Pinpoint the cell where the given text exists, returning its (x, y) midpoint coordinate. 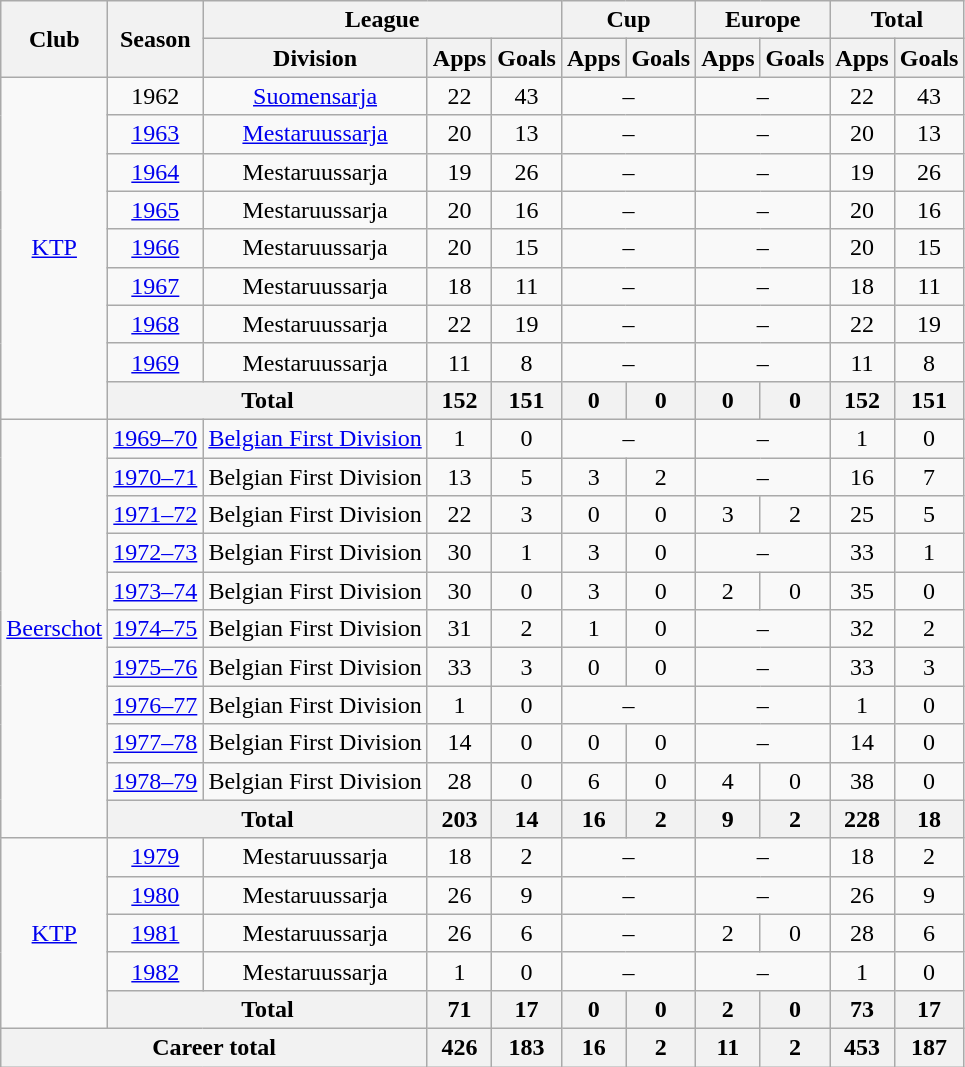
Europe (763, 20)
32 (862, 629)
Beerschot (54, 628)
1970–71 (156, 477)
25 (862, 515)
1977–78 (156, 743)
73 (862, 1009)
Career total (214, 1047)
1968 (156, 324)
1966 (156, 248)
1969 (156, 362)
228 (862, 819)
1967 (156, 286)
Suomensarja (315, 96)
187 (929, 1047)
1975–76 (156, 667)
Cup (628, 20)
1979 (156, 857)
1981 (156, 933)
1982 (156, 971)
1978–79 (156, 781)
1963 (156, 134)
183 (527, 1047)
1972–73 (156, 553)
35 (862, 591)
1969–70 (156, 438)
38 (862, 781)
1964 (156, 172)
League (382, 20)
31 (459, 629)
1976–77 (156, 705)
1965 (156, 210)
7 (929, 477)
1980 (156, 895)
Club (54, 39)
4 (728, 781)
1962 (156, 96)
203 (459, 819)
426 (459, 1047)
453 (862, 1047)
1974–75 (156, 629)
71 (459, 1009)
1973–74 (156, 591)
Division (315, 58)
Season (156, 39)
1971–72 (156, 515)
